For the text-containing cell, return its midpoint in [X, Y] coordinate format. 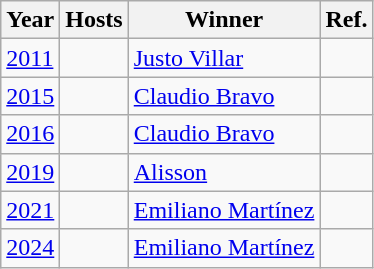
Alisson [224, 172]
Hosts [94, 20]
Justo Villar [224, 58]
Ref. [346, 20]
2011 [30, 58]
Year [30, 20]
2019 [30, 172]
2016 [30, 134]
2024 [30, 248]
Winner [224, 20]
2021 [30, 210]
2015 [30, 96]
